Find where the given text appears and provide that cell's center as [x, y] coordinate. 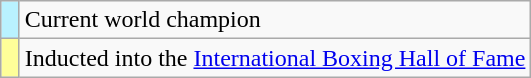
Current world champion [275, 20]
Inducted into the International Boxing Hall of Fame [275, 58]
